Find where the given text appears and provide that cell's center as (x, y) coordinate. 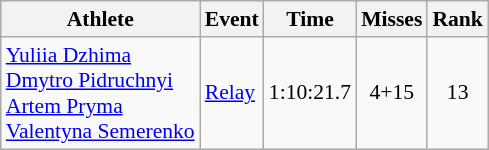
Rank (458, 19)
Relay (232, 93)
Yuliia DzhimaDmytro PidruchnyiArtem PrymaValentyna Semerenko (100, 93)
13 (458, 93)
4+15 (392, 93)
Time (310, 19)
Athlete (100, 19)
Misses (392, 19)
Event (232, 19)
1:10:21.7 (310, 93)
